Return the [x, y] coordinate for the center point of the cell that contains the specified text.  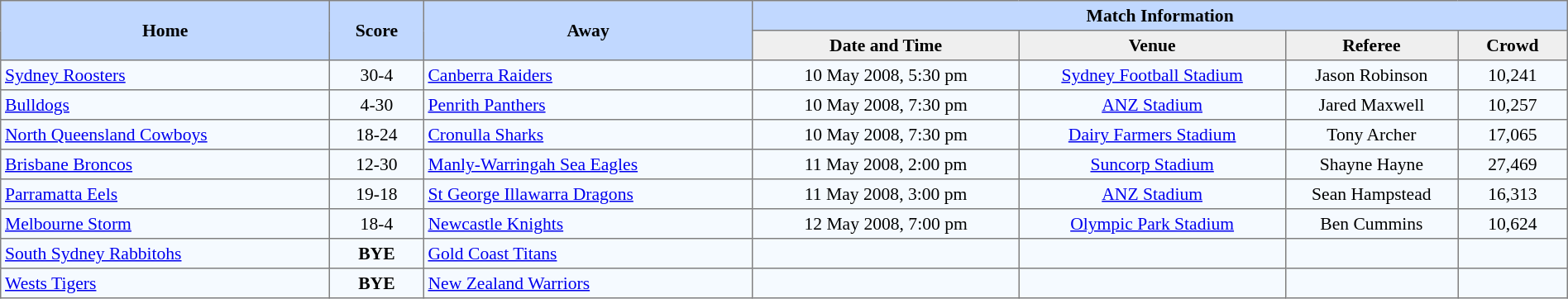
Brisbane Broncos [165, 164]
Newcastle Knights [588, 224]
18-4 [377, 224]
16,313 [1513, 194]
19-18 [377, 194]
North Queensland Cowboys [165, 135]
Crowd [1513, 45]
Away [588, 31]
Sydney Roosters [165, 75]
12 May 2008, 7:00 pm [886, 224]
Dairy Farmers Stadium [1152, 135]
South Sydney Rabbitohs [165, 254]
Sydney Football Stadium [1152, 75]
Melbourne Storm [165, 224]
Gold Coast Titans [588, 254]
Penrith Panthers [588, 105]
4-30 [377, 105]
10,257 [1513, 105]
11 May 2008, 3:00 pm [886, 194]
Cronulla Sharks [588, 135]
Olympic Park Stadium [1152, 224]
Manly-Warringah Sea Eagles [588, 164]
Venue [1152, 45]
Match Information [1159, 16]
Home [165, 31]
11 May 2008, 2:00 pm [886, 164]
Canberra Raiders [588, 75]
18-24 [377, 135]
Jared Maxwell [1371, 105]
Date and Time [886, 45]
Shayne Hayne [1371, 164]
17,065 [1513, 135]
Bulldogs [165, 105]
Sean Hampstead [1371, 194]
10 May 2008, 5:30 pm [886, 75]
30-4 [377, 75]
Tony Archer [1371, 135]
Jason Robinson [1371, 75]
Wests Tigers [165, 283]
Referee [1371, 45]
27,469 [1513, 164]
12-30 [377, 164]
Score [377, 31]
Ben Cummins [1371, 224]
Suncorp Stadium [1152, 164]
St George Illawarra Dragons [588, 194]
Parramatta Eels [165, 194]
10,624 [1513, 224]
New Zealand Warriors [588, 283]
10,241 [1513, 75]
